Search for the cell housing the specified text and yield its (x, y) center coordinate. 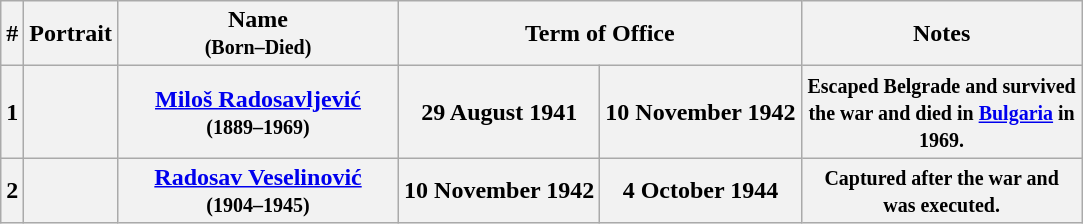
4 October 1944 (700, 190)
2 (12, 190)
Name(Born–Died) (258, 34)
Term of Office (600, 34)
Miloš Radosavljević (1889–1969) (258, 112)
Portrait (71, 34)
Escaped Belgrade and survived the war and died in Bulgaria in 1969. (942, 112)
1 (12, 112)
# (12, 34)
29 August 1941 (500, 112)
Notes (942, 34)
Captured after the war and was executed. (942, 190)
Radosav Veselinović(1904–1945) (258, 190)
